Return the (X, Y) coordinate for the center point of the cell that contains the specified text.  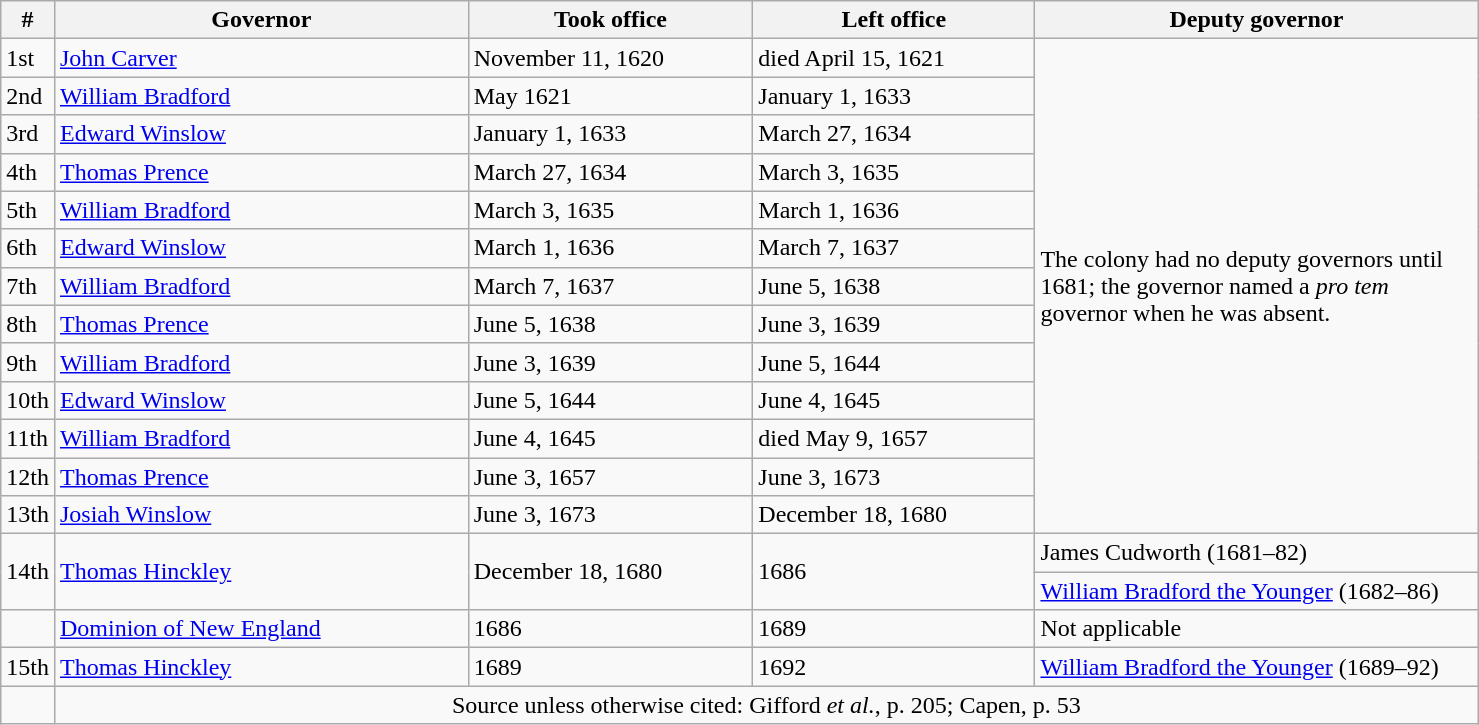
William Bradford the Younger (1689–92) (1256, 667)
June 3, 1657 (610, 477)
1692 (894, 667)
12th (28, 477)
6th (28, 248)
died May 9, 1657 (894, 438)
Josiah Winslow (261, 515)
4th (28, 172)
Dominion of New England (261, 629)
14th (28, 572)
May 1621 (610, 96)
8th (28, 324)
James Cudworth (1681–82) (1256, 553)
13th (28, 515)
15th (28, 667)
1st (28, 58)
Left office (894, 20)
# (28, 20)
7th (28, 286)
10th (28, 400)
2nd (28, 96)
Source unless otherwise cited: Gifford et al., p. 205; Capen, p. 53 (766, 705)
9th (28, 362)
11th (28, 438)
The colony had no deputy governors until 1681; the governor named a pro tem governor when he was absent. (1256, 286)
Took office (610, 20)
Governor (261, 20)
Deputy governor (1256, 20)
William Bradford the Younger (1682–86) (1256, 591)
John Carver (261, 58)
Not applicable (1256, 629)
November 11, 1620 (610, 58)
died April 15, 1621 (894, 58)
5th (28, 210)
3rd (28, 134)
